Provide the [x, y] coordinate of the cell's center where the given text is located.  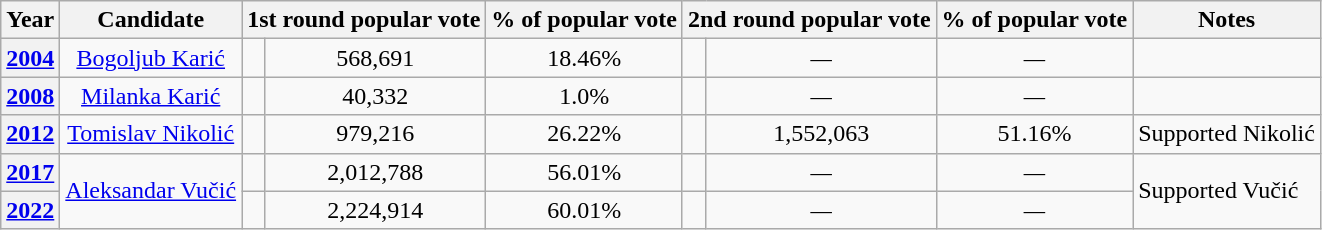
40,332 [374, 96]
51.16% [1034, 134]
2,012,788 [374, 172]
2,224,914 [374, 210]
568,691 [374, 58]
2022 [30, 210]
56.01% [584, 172]
Supported Vučić [1227, 191]
Milanka Karić [151, 96]
Year [30, 20]
2012 [30, 134]
60.01% [584, 210]
1st round popular vote [364, 20]
1.0% [584, 96]
26.22% [584, 134]
2004 [30, 58]
18.46% [584, 58]
Supported Nikolić [1227, 134]
1,552,063 [821, 134]
Aleksandar Vučić [151, 191]
2008 [30, 96]
979,216 [374, 134]
Bogoljub Karić [151, 58]
2nd round popular vote [809, 20]
Notes [1227, 20]
2017 [30, 172]
Tomislav Nikolić [151, 134]
Candidate [151, 20]
